Output the [X, Y] coordinate of the center of the cell containing the given text.  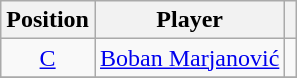
Boban Marjanović [189, 58]
C [48, 58]
Player [189, 20]
Position [48, 20]
